Provide the (x, y) coordinate of the cell's center where the given text is located.  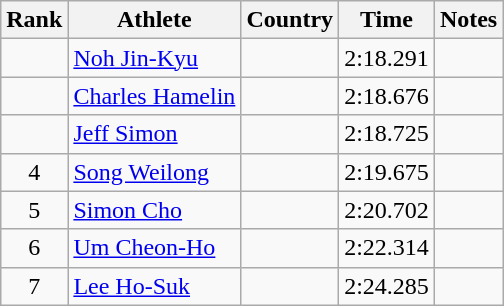
4 (34, 172)
Um Cheon-Ho (154, 248)
Athlete (154, 20)
Notes (468, 20)
Charles Hamelin (154, 96)
2:18.676 (387, 96)
Simon Cho (154, 210)
Time (387, 20)
2:22.314 (387, 248)
2:18.725 (387, 134)
Song Weilong (154, 172)
Noh Jin-Kyu (154, 58)
Jeff Simon (154, 134)
2:24.285 (387, 286)
Rank (34, 20)
Country (290, 20)
6 (34, 248)
2:20.702 (387, 210)
7 (34, 286)
Lee Ho-Suk (154, 286)
5 (34, 210)
2:19.675 (387, 172)
2:18.291 (387, 58)
